Determine the (x, y) coordinate at the center of the cell enclosing the given text.  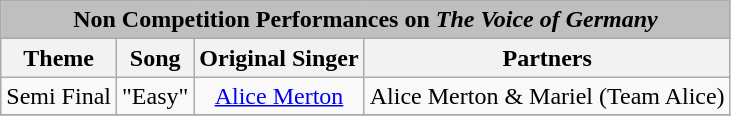
"Easy" (154, 96)
Non Competition Performances on The Voice of Germany (366, 20)
Alice Merton & Mariel (Team Alice) (547, 96)
Original Singer (279, 58)
Song (154, 58)
Partners (547, 58)
Semi Final (59, 96)
Theme (59, 58)
Alice Merton (279, 96)
